Return the [X, Y] coordinate for the center point of the cell that contains the specified text.  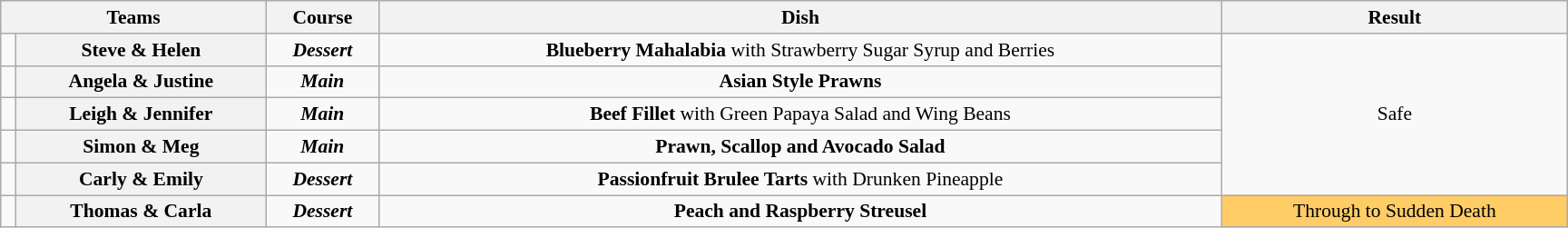
Steve & Helen [141, 49]
Safe [1396, 114]
Through to Sudden Death [1396, 211]
Course [322, 17]
Leigh & Jennifer [141, 114]
Passionfruit Brulee Tarts with Drunken Pineapple [800, 179]
Carly & Emily [141, 179]
Blueberry Mahalabia with Strawberry Sugar Syrup and Berries [800, 49]
Prawn, Scallop and Avocado Salad [800, 146]
Thomas & Carla [141, 211]
Dish [800, 17]
Teams [134, 17]
Angela & Justine [141, 82]
Asian Style Prawns [800, 82]
Result [1396, 17]
Beef Fillet with Green Papaya Salad and Wing Beans [800, 114]
Simon & Meg [141, 146]
Peach and Raspberry Streusel [800, 211]
